Extract the (x, y) coordinate from the center of the cell holding the provided text.  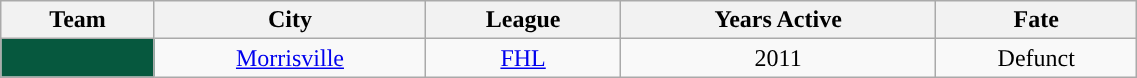
League (524, 20)
2011 (778, 58)
Team (78, 20)
Fate (1036, 20)
Years Active (778, 20)
Morrisville (290, 58)
City (290, 20)
FHL (524, 58)
Defunct (1036, 58)
